Output the [X, Y] coordinate of the center of the cell containing the given text.  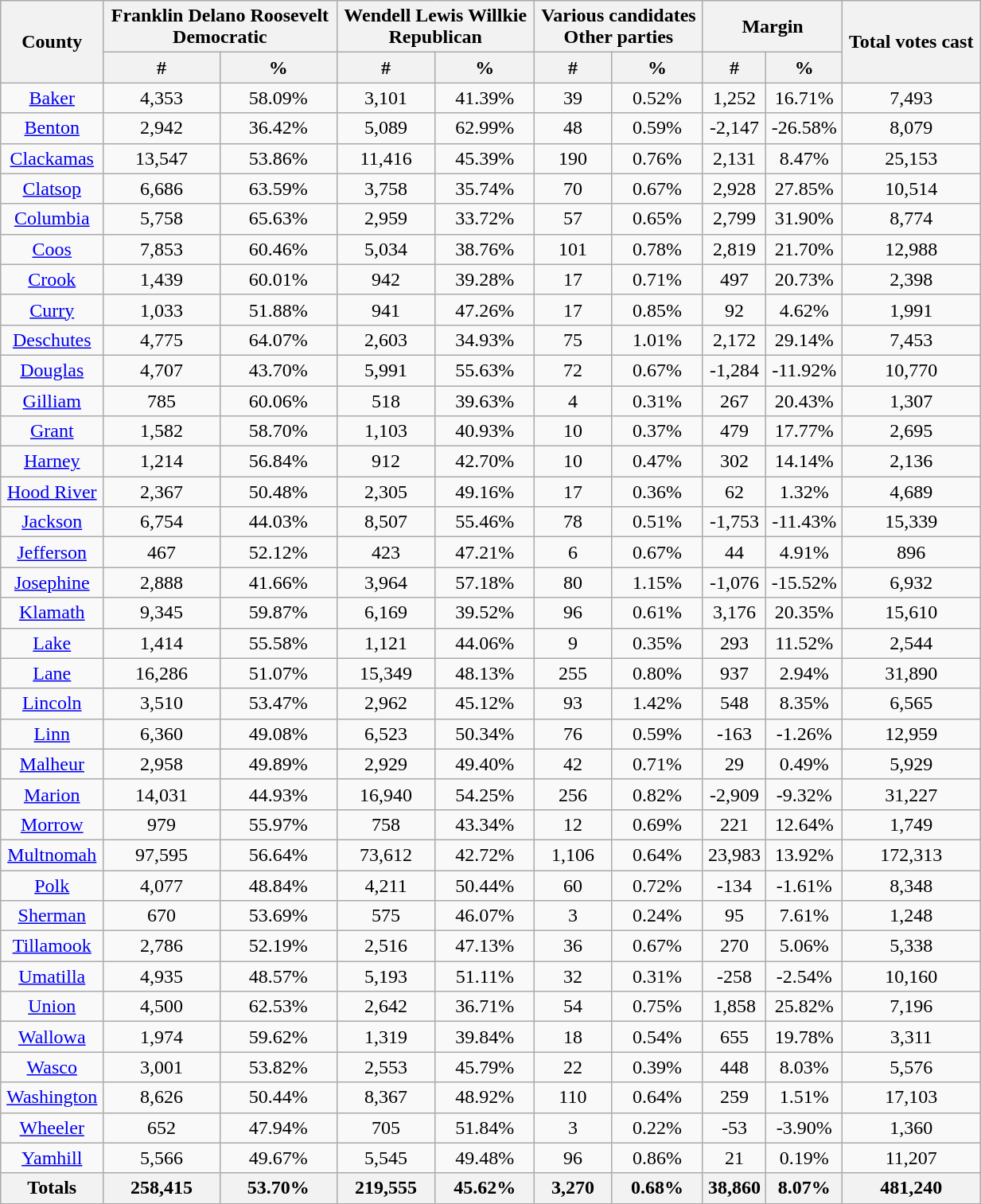
2,398 [912, 279]
5.06% [804, 946]
-3.90% [804, 1128]
0.24% [657, 916]
Wendell Lewis WillkieRepublican [435, 27]
48.13% [485, 673]
Wallowa [53, 1037]
8,626 [162, 1097]
44.03% [278, 522]
Curry [53, 310]
57.18% [485, 583]
Klamath [53, 613]
-1,284 [734, 370]
56.64% [278, 855]
Josephine [53, 583]
10,514 [912, 189]
-1.26% [804, 734]
39.84% [485, 1037]
Various candidatesOther parties [618, 27]
40.93% [485, 431]
Wasco [53, 1067]
3,964 [386, 583]
2,305 [386, 492]
6,686 [162, 189]
73,612 [386, 855]
32 [573, 976]
479 [734, 431]
42.70% [485, 462]
12 [573, 824]
Harney [53, 462]
60.06% [278, 400]
53.47% [278, 703]
49.67% [278, 1158]
1,252 [734, 98]
2,642 [386, 1007]
14,031 [162, 794]
423 [386, 552]
41.39% [485, 98]
942 [386, 279]
8.07% [804, 1188]
11,207 [912, 1158]
2,786 [162, 946]
0.76% [657, 158]
6,360 [162, 734]
31,890 [912, 673]
56.84% [278, 462]
0.69% [657, 824]
2,888 [162, 583]
39 [573, 98]
4,211 [386, 886]
670 [162, 916]
-258 [734, 976]
1,121 [386, 643]
76 [573, 734]
1,439 [162, 279]
1.15% [657, 583]
21 [734, 1158]
2,819 [734, 249]
46.07% [485, 916]
0.52% [657, 98]
302 [734, 462]
705 [386, 1128]
4.62% [804, 310]
1,858 [734, 1007]
55.58% [278, 643]
0.39% [657, 1067]
-1,753 [734, 522]
0.49% [804, 764]
2,799 [734, 219]
92 [734, 310]
6,932 [912, 583]
4,707 [162, 370]
172,313 [912, 855]
39.63% [485, 400]
110 [573, 1097]
48 [573, 128]
0.78% [657, 249]
3,270 [573, 1188]
5,545 [386, 1158]
62 [734, 492]
2,603 [386, 340]
53.69% [278, 916]
3,101 [386, 98]
-11.92% [804, 370]
52.19% [278, 946]
912 [386, 462]
3,510 [162, 703]
219,555 [386, 1188]
53.86% [278, 158]
937 [734, 673]
0.61% [657, 613]
38,860 [734, 1188]
0.65% [657, 219]
13,547 [162, 158]
Lane [53, 673]
2,172 [734, 340]
4,935 [162, 976]
45.12% [485, 703]
5,034 [386, 249]
0.80% [657, 673]
4 [573, 400]
5,991 [386, 370]
190 [573, 158]
11,416 [386, 158]
256 [573, 794]
481,240 [912, 1188]
6,523 [386, 734]
4,775 [162, 340]
2,929 [386, 764]
8.47% [804, 158]
Crook [53, 279]
72 [573, 370]
4,353 [162, 98]
0.37% [657, 431]
4,689 [912, 492]
21.70% [804, 249]
0.51% [657, 522]
8,774 [912, 219]
35.74% [485, 189]
6 [573, 552]
Jackson [53, 522]
467 [162, 552]
0.82% [657, 794]
-163 [734, 734]
270 [734, 946]
Clackamas [53, 158]
2,928 [734, 189]
1,749 [912, 824]
57 [573, 219]
27.85% [804, 189]
75 [573, 340]
-2,909 [734, 794]
Douglas [53, 370]
8.35% [804, 703]
54 [573, 1007]
Malheur [53, 764]
575 [386, 916]
55.63% [485, 370]
42.72% [485, 855]
5,338 [912, 946]
1.51% [804, 1097]
15,610 [912, 613]
54.25% [485, 794]
2,136 [912, 462]
1,103 [386, 431]
29.14% [804, 340]
36.71% [485, 1007]
0.36% [657, 492]
6,169 [386, 613]
Multnomah [53, 855]
49.08% [278, 734]
7,493 [912, 98]
51.88% [278, 310]
18 [573, 1037]
58.09% [278, 98]
64.07% [278, 340]
1,307 [912, 400]
53.70% [278, 1188]
1,991 [912, 310]
941 [386, 310]
Tillamook [53, 946]
Columbia [53, 219]
29 [734, 764]
20.43% [804, 400]
47.26% [485, 310]
Umatilla [53, 976]
1.42% [657, 703]
50.48% [278, 492]
-15.52% [804, 583]
0.54% [657, 1037]
5,566 [162, 1158]
Baker [53, 98]
Grant [53, 431]
7.61% [804, 916]
80 [573, 583]
-134 [734, 886]
55.46% [485, 522]
2.94% [804, 673]
12.64% [804, 824]
Marion [53, 794]
13.92% [804, 855]
59.87% [278, 613]
497 [734, 279]
Clatsop [53, 189]
Yamhill [53, 1158]
-11.43% [804, 522]
2,553 [386, 1067]
6,754 [162, 522]
43.70% [278, 370]
3,758 [386, 189]
48.84% [278, 886]
548 [734, 703]
2,695 [912, 431]
Union [53, 1007]
22 [573, 1067]
60.46% [278, 249]
36.42% [278, 128]
2,958 [162, 764]
1.01% [657, 340]
44 [734, 552]
7,453 [912, 340]
-2.54% [804, 976]
259 [734, 1097]
Deschutes [53, 340]
14.14% [804, 462]
60.01% [278, 279]
44.06% [485, 643]
0.72% [657, 886]
Totals [53, 1188]
1,414 [162, 643]
47.94% [278, 1128]
12,959 [912, 734]
3,176 [734, 613]
60 [573, 886]
8,507 [386, 522]
70 [573, 189]
258,415 [162, 1188]
10,160 [912, 976]
62.53% [278, 1007]
2,516 [386, 946]
221 [734, 824]
23,983 [734, 855]
Gilliam [53, 400]
5,758 [162, 219]
Lake [53, 643]
-2,147 [734, 128]
9,345 [162, 613]
101 [573, 249]
39.52% [485, 613]
758 [386, 824]
1,214 [162, 462]
Hood River [53, 492]
293 [734, 643]
93 [573, 703]
Sherman [53, 916]
0.47% [657, 462]
6,565 [912, 703]
51.84% [485, 1128]
0.68% [657, 1188]
448 [734, 1067]
42 [573, 764]
19.78% [804, 1037]
Jefferson [53, 552]
5,576 [912, 1067]
16.71% [804, 98]
9 [573, 643]
25,153 [912, 158]
Total votes cast [912, 41]
5,929 [912, 764]
44.93% [278, 794]
33.72% [485, 219]
49.48% [485, 1158]
65.63% [278, 219]
5,193 [386, 976]
-9.32% [804, 794]
58.70% [278, 431]
-53 [734, 1128]
52.12% [278, 552]
County [53, 41]
1,582 [162, 431]
8.03% [804, 1067]
45.79% [485, 1067]
43.34% [485, 824]
12,988 [912, 249]
8,348 [912, 886]
53.82% [278, 1067]
-1.61% [804, 886]
8,079 [912, 128]
45.39% [485, 158]
48.92% [485, 1097]
0.35% [657, 643]
62.99% [485, 128]
4,500 [162, 1007]
3,311 [912, 1037]
Franklin Delano RooseveltDemocratic [220, 27]
0.22% [657, 1128]
16,286 [162, 673]
63.59% [278, 189]
51.11% [485, 976]
5,089 [386, 128]
785 [162, 400]
97,595 [162, 855]
34.93% [485, 340]
49.16% [485, 492]
95 [734, 916]
17.77% [804, 431]
4,077 [162, 886]
-26.58% [804, 128]
8,367 [386, 1097]
979 [162, 824]
49.40% [485, 764]
47.13% [485, 946]
-1,076 [734, 583]
1,106 [573, 855]
1,974 [162, 1037]
11.52% [804, 643]
Polk [53, 886]
0.75% [657, 1007]
Benton [53, 128]
47.21% [485, 552]
2,962 [386, 703]
10,770 [912, 370]
1.32% [804, 492]
3,001 [162, 1067]
48.57% [278, 976]
36 [573, 946]
20.35% [804, 613]
1,360 [912, 1128]
38.76% [485, 249]
267 [734, 400]
Washington [53, 1097]
0.86% [657, 1158]
15,339 [912, 522]
25.82% [804, 1007]
518 [386, 400]
78 [573, 522]
45.62% [485, 1188]
55.97% [278, 824]
896 [912, 552]
59.62% [278, 1037]
16,940 [386, 794]
Morrow [53, 824]
7,196 [912, 1007]
20.73% [804, 279]
Lincoln [53, 703]
4.91% [804, 552]
Wheeler [53, 1128]
17,103 [912, 1097]
31.90% [804, 219]
255 [573, 673]
1,248 [912, 916]
41.66% [278, 583]
49.89% [278, 764]
50.34% [485, 734]
1,319 [386, 1037]
7,853 [162, 249]
2,544 [912, 643]
51.07% [278, 673]
2,942 [162, 128]
1,033 [162, 310]
655 [734, 1037]
Coos [53, 249]
15,349 [386, 673]
0.19% [804, 1158]
Linn [53, 734]
0.85% [657, 310]
2,367 [162, 492]
39.28% [485, 279]
2,959 [386, 219]
2,131 [734, 158]
31,227 [912, 794]
652 [162, 1128]
Margin [772, 27]
